Determine the (x, y) coordinate at the center of the cell enclosing the given text.  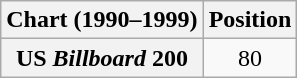
80 (250, 58)
US Billboard 200 (102, 58)
Position (250, 20)
Chart (1990–1999) (102, 20)
